Output the [x, y] coordinate of the center of the cell containing the given text.  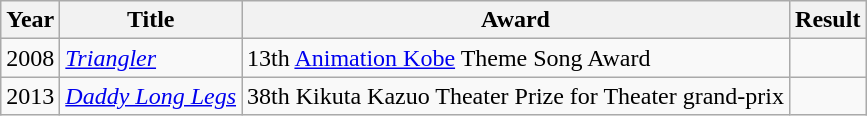
2008 [30, 58]
Triangler [151, 58]
Award [516, 20]
2013 [30, 96]
Title [151, 20]
38th Kikuta Kazuo Theater Prize for Theater grand-prix [516, 96]
Year [30, 20]
Result [828, 20]
Daddy Long Legs [151, 96]
13th Animation Kobe Theme Song Award [516, 58]
